For the text-containing cell, return its midpoint in [X, Y] coordinate format. 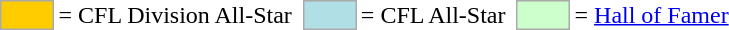
= CFL All-Star [433, 15]
= CFL Division All-Star [175, 15]
